Return the [X, Y] coordinate for the center point of the cell that contains the specified text.  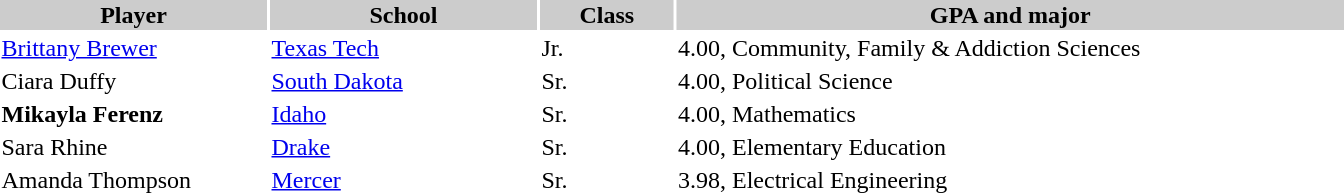
Drake [404, 147]
School [404, 15]
4.00, Mathematics [1010, 114]
Texas Tech [404, 48]
South Dakota [404, 81]
Class [607, 15]
4.00, Community, Family & Addiction Sciences [1010, 48]
Ciara Duffy [134, 81]
Brittany Brewer [134, 48]
Mikayla Ferenz [134, 114]
Jr. [607, 48]
GPA and major [1010, 15]
4.00, Political Science [1010, 81]
4.00, Elementary Education [1010, 147]
Sara Rhine [134, 147]
Player [134, 15]
Idaho [404, 114]
